Return the (X, Y) coordinate for the center point of the cell that contains the specified text.  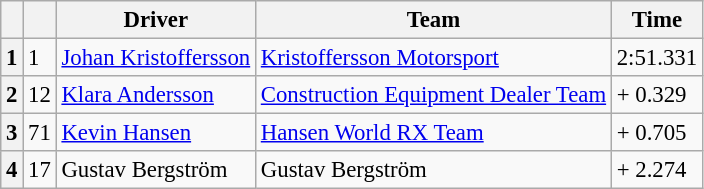
Team (433, 20)
Kevin Hansen (156, 133)
Hansen World RX Team (433, 133)
+ 0.705 (656, 133)
Driver (156, 20)
2 (12, 95)
Kristoffersson Motorsport (433, 58)
Time (656, 20)
3 (12, 133)
71 (40, 133)
Klara Andersson (156, 95)
Johan Kristoffersson (156, 58)
12 (40, 95)
Construction Equipment Dealer Team (433, 95)
17 (40, 170)
4 (12, 170)
+ 2.274 (656, 170)
2:51.331 (656, 58)
+ 0.329 (656, 95)
